For the text-containing cell, return its midpoint in (X, Y) coordinate format. 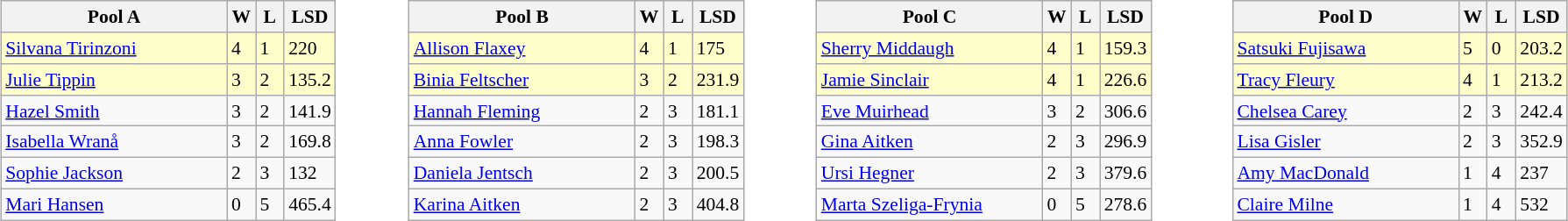
237 (1541, 173)
306.6 (1125, 110)
Isabella Wranå (114, 142)
Pool D (1345, 17)
175 (719, 48)
Gina Aitken (930, 142)
Lisa Gisler (1345, 142)
135.2 (310, 80)
169.8 (310, 142)
Allison Flaxey (522, 48)
278.6 (1125, 204)
226.6 (1125, 80)
Marta Szeliga-Frynia (930, 204)
Jamie Sinclair (930, 80)
404.8 (719, 204)
Sherry Middaugh (930, 48)
Julie Tippin (114, 80)
379.6 (1125, 173)
Eve Muirhead (930, 110)
296.9 (1125, 142)
352.9 (1541, 142)
Amy MacDonald (1345, 173)
Claire Milne (1345, 204)
532 (1541, 204)
Pool C (930, 17)
Hazel Smith (114, 110)
242.4 (1541, 110)
Hannah Fleming (522, 110)
181.1 (719, 110)
Pool A (114, 17)
132 (310, 173)
213.2 (1541, 80)
159.3 (1125, 48)
Binia Feltscher (522, 80)
Silvana Tirinzoni (114, 48)
Ursi Hegner (930, 173)
231.9 (719, 80)
220 (310, 48)
141.9 (310, 110)
Mari Hansen (114, 204)
Tracy Fleury (1345, 80)
Daniela Jentsch (522, 173)
Chelsea Carey (1345, 110)
200.5 (719, 173)
Sophie Jackson (114, 173)
465.4 (310, 204)
203.2 (1541, 48)
Karina Aitken (522, 204)
Pool B (522, 17)
Anna Fowler (522, 142)
Satsuki Fujisawa (1345, 48)
198.3 (719, 142)
